Locate the cell with the specified text and output its (X, Y) center coordinate. 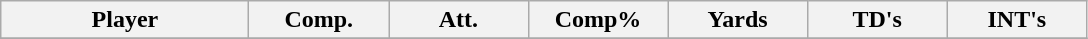
TD's (877, 20)
Att. (459, 20)
Yards (738, 20)
INT's (1017, 20)
Player (125, 20)
Comp% (598, 20)
Comp. (319, 20)
